Capture the cell that displays the provided text and extract its [x, y] central coordinate. 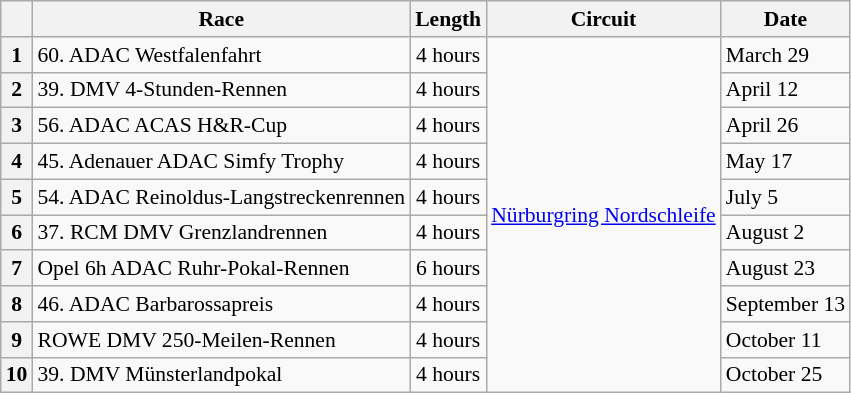
8 [17, 304]
10 [17, 375]
Circuit [604, 19]
September 13 [786, 304]
9 [17, 340]
Date [786, 19]
3 [17, 126]
October 25 [786, 375]
6 hours [448, 269]
39. DMV 4-Stunden-Rennen [221, 90]
37. RCM DMV Grenzlandrennen [221, 233]
54. ADAC Reinoldus-Langstreckenrennen [221, 197]
April 12 [786, 90]
1 [17, 55]
6 [17, 233]
56. ADAC ACAS H&R-Cup [221, 126]
May 17 [786, 162]
5 [17, 197]
ROWE DMV 250-Meilen-Rennen [221, 340]
July 5 [786, 197]
Length [448, 19]
Nürburgring Nordschleife [604, 215]
Race [221, 19]
October 11 [786, 340]
39. DMV Münsterlandpokal [221, 375]
Opel 6h ADAC Ruhr-Pokal-Rennen [221, 269]
45. Adenauer ADAC Simfy Trophy [221, 162]
4 [17, 162]
August 23 [786, 269]
August 2 [786, 233]
April 26 [786, 126]
March 29 [786, 55]
2 [17, 90]
7 [17, 269]
46. ADAC Barbarossapreis [221, 304]
60. ADAC Westfalenfahrt [221, 55]
